From the cell containing the given text, extract its center point as [X, Y] coordinate. 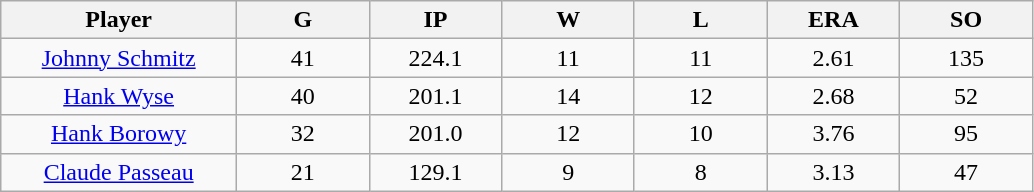
3.13 [834, 172]
201.1 [436, 96]
SO [966, 20]
L [700, 20]
IP [436, 20]
2.68 [834, 96]
Player [119, 20]
Johnny Schmitz [119, 58]
32 [304, 134]
95 [966, 134]
Hank Borowy [119, 134]
14 [568, 96]
9 [568, 172]
135 [966, 58]
21 [304, 172]
10 [700, 134]
G [304, 20]
129.1 [436, 172]
ERA [834, 20]
201.0 [436, 134]
3.76 [834, 134]
Hank Wyse [119, 96]
224.1 [436, 58]
Claude Passeau [119, 172]
W [568, 20]
47 [966, 172]
41 [304, 58]
8 [700, 172]
40 [304, 96]
52 [966, 96]
2.61 [834, 58]
